Locate the cell with the specified text and output its (x, y) center coordinate. 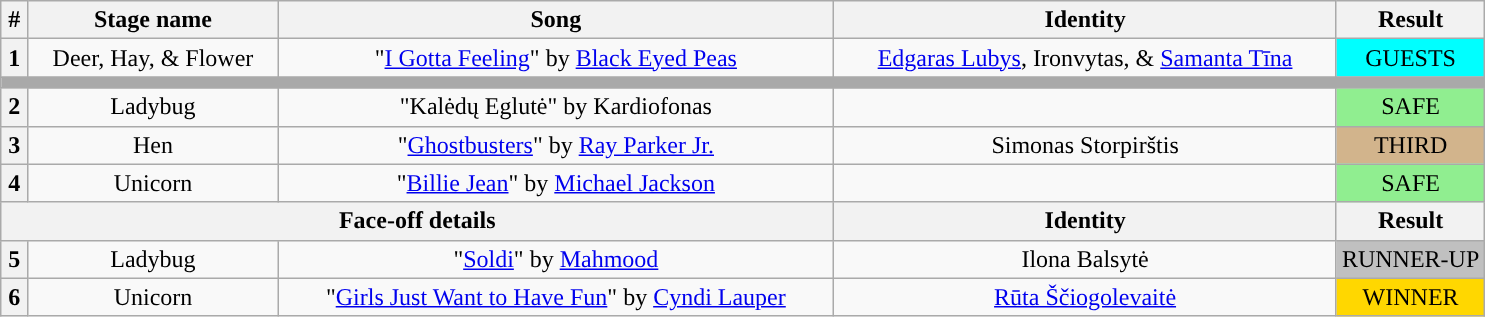
"Girls Just Want to Have Fun" by Cyndi Lauper (556, 297)
Rūta Ščiogolevaitė (1086, 297)
"Kalėdų Eglutė" by Kardiofonas (556, 107)
RUNNER-UP (1410, 259)
"I Gotta Feeling" by Black Eyed Peas (556, 58)
Song (556, 20)
"Soldi" by Mahmood (556, 259)
GUESTS (1410, 58)
THIRD (1410, 145)
"Billie Jean" by Michael Jackson (556, 183)
5 (14, 259)
Edgaras Lubys, Ironvytas, & Samanta Tīna (1086, 58)
WINNER (1410, 297)
4 (14, 183)
1 (14, 58)
2 (14, 107)
Face-off details (418, 221)
Stage name (153, 20)
Ilona Balsytė (1086, 259)
Deer, Hay, & Flower (153, 58)
Hen (153, 145)
6 (14, 297)
# (14, 20)
3 (14, 145)
"Ghostbusters" by Ray Parker Jr. (556, 145)
Simonas Storpirštis (1086, 145)
